From the cell containing the given text, extract its center point as (x, y) coordinate. 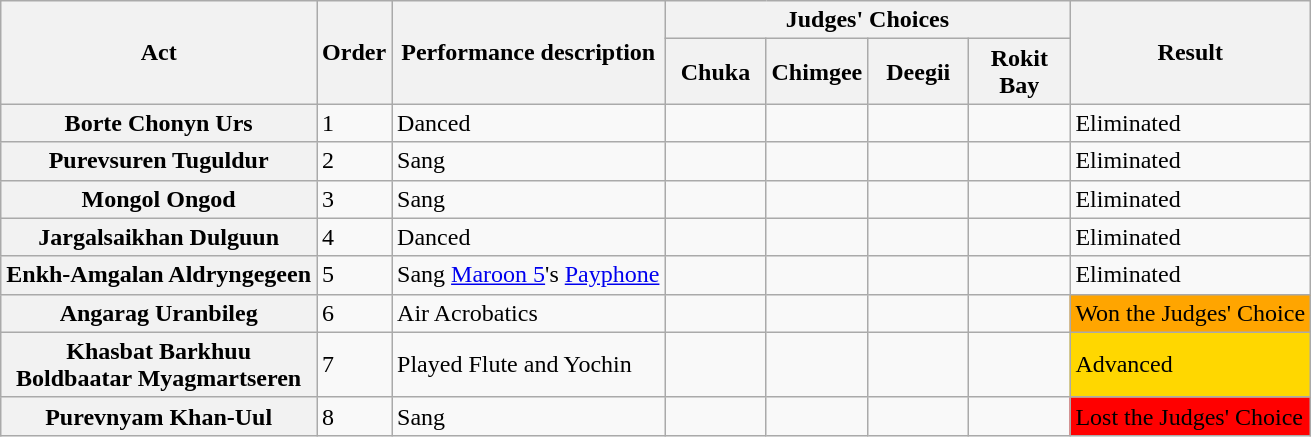
Air Acrobatics (528, 313)
Chimgee (817, 72)
Judges' Choices (868, 20)
Chuka (716, 72)
1 (354, 123)
Borte Chonyn Urs (159, 123)
Performance description (528, 52)
Jargalsaikhan Dulguun (159, 237)
5 (354, 275)
Khasbat BarkhuuBoldbaatar Myagmartseren (159, 364)
3 (354, 199)
Sang Maroon 5's Payphone (528, 275)
Mongol Ongod (159, 199)
Order (354, 52)
Purevnyam Khan-Uul (159, 416)
Won the Judges' Choice (1190, 313)
Lost the Judges' Choice (1190, 416)
Deegii (918, 72)
Rokit Bay (1020, 72)
7 (354, 364)
8 (354, 416)
Purevsuren Tuguldur (159, 161)
4 (354, 237)
Advanced (1190, 364)
2 (354, 161)
Enkh-Amgalan Aldryngegeen (159, 275)
Played Flute and Yochin (528, 364)
Angarag Uranbileg (159, 313)
6 (354, 313)
Result (1190, 52)
Act (159, 52)
